Determine the [X, Y] coordinate at the center of the cell enclosing the given text.  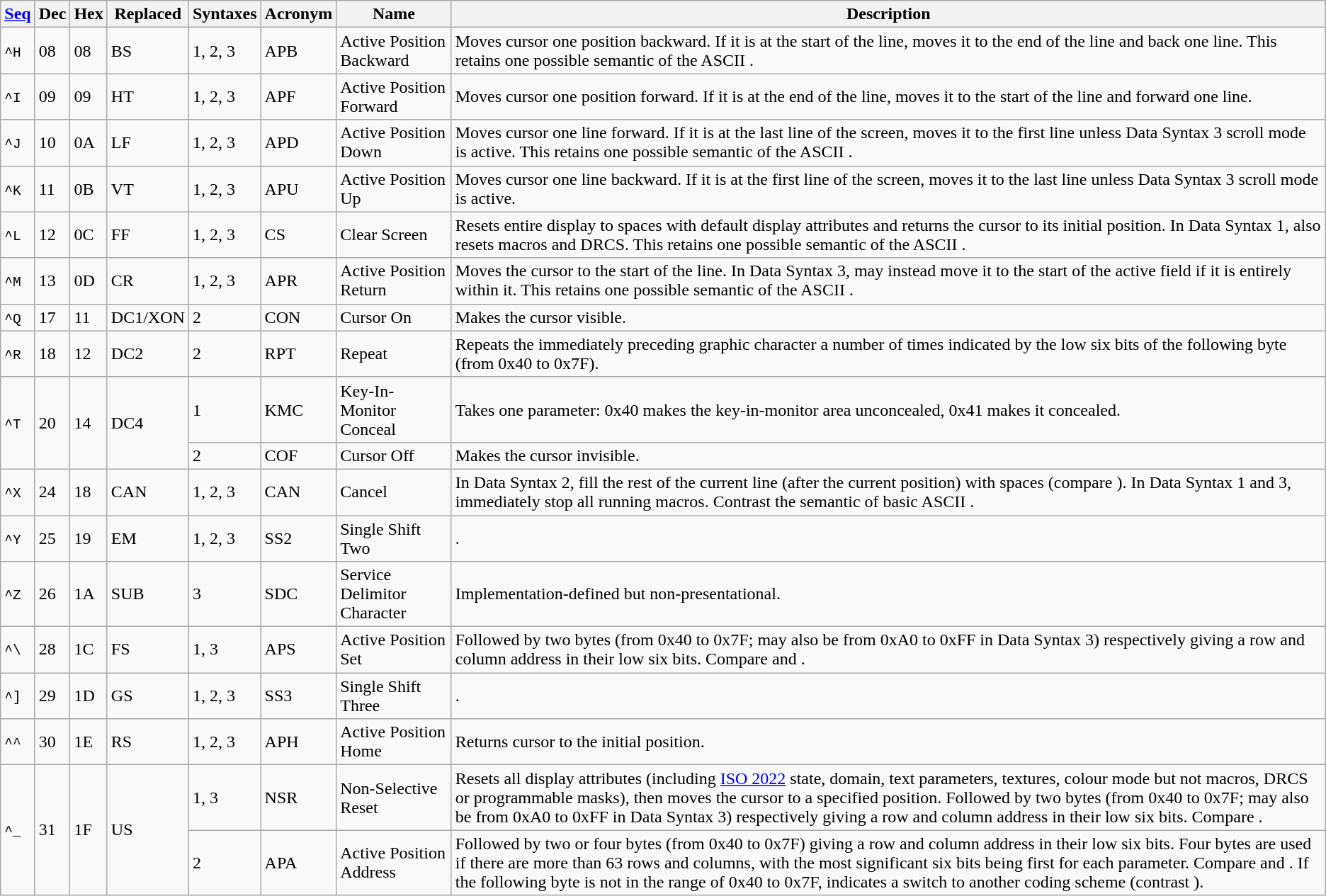
Acronym [299, 14]
31 [52, 830]
Implementation-defined but non-presentational. [888, 594]
Cancel [394, 492]
1A [89, 594]
17 [52, 317]
SS3 [299, 696]
24 [52, 492]
^L [18, 235]
HT [147, 96]
1 [225, 409]
APF [299, 96]
^\ [18, 650]
1D [89, 696]
14 [89, 423]
Makes the cursor invisible. [888, 455]
Active Position Home [394, 742]
1C [89, 650]
DC2 [147, 354]
10 [52, 143]
VT [147, 188]
SUB [147, 594]
US [147, 830]
FS [147, 650]
0A [89, 143]
SDC [299, 594]
^] [18, 696]
APR [299, 280]
^J [18, 143]
CS [299, 235]
FF [147, 235]
DC4 [147, 423]
0C [89, 235]
LF [147, 143]
APU [299, 188]
Single Shift Three [394, 696]
Active Position Forward [394, 96]
APH [299, 742]
Seq [18, 14]
NSR [299, 798]
0B [89, 188]
^T [18, 423]
0D [89, 280]
Dec [52, 14]
26 [52, 594]
COF [299, 455]
RPT [299, 354]
Replaced [147, 14]
RS [147, 742]
^Q [18, 317]
20 [52, 423]
^^ [18, 742]
Returns cursor to the initial position. [888, 742]
CR [147, 280]
Active Position Up [394, 188]
29 [52, 696]
Active Position Return [394, 280]
Repeat [394, 354]
EM [147, 538]
Syntaxes [225, 14]
Active Position Down [394, 143]
^Z [18, 594]
Non-Selective Reset [394, 798]
APS [299, 650]
KMC [299, 409]
Makes the cursor visible. [888, 317]
^K [18, 188]
^R [18, 354]
13 [52, 280]
Single Shift Two [394, 538]
^X [18, 492]
3 [225, 594]
25 [52, 538]
APD [299, 143]
1E [89, 742]
1F [89, 830]
Takes one parameter: 0x40 makes the key-in-monitor area unconcealed, 0x41 makes it concealed. [888, 409]
Hex [89, 14]
Active Position Address [394, 863]
19 [89, 538]
^Y [18, 538]
28 [52, 650]
Repeats the immediately preceding graphic character a number of times indicated by the low six bits of the following byte (from 0x40 to 0x7F). [888, 354]
^H [18, 51]
Moves cursor one line backward. If it is at the first line of the screen, moves it to the last line unless Data Syntax 3 scroll mode is active. [888, 188]
^M [18, 280]
30 [52, 742]
Key-In-Monitor Conceal [394, 409]
Name [394, 14]
BS [147, 51]
Service Delimitor Character [394, 594]
CON [299, 317]
^I [18, 96]
Cursor Off [394, 455]
APA [299, 863]
Active Position Backward [394, 51]
Cursor On [394, 317]
^_ [18, 830]
DC1/XON [147, 317]
Moves cursor one position forward. If it is at the end of the line, moves it to the start of the line and forward one line. [888, 96]
SS2 [299, 538]
GS [147, 696]
Description [888, 14]
Active Position Set [394, 650]
Clear Screen [394, 235]
APB [299, 51]
